Output the (x, y) coordinate of the center of the cell containing the given text.  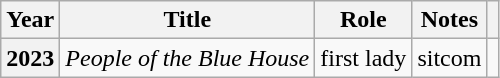
Year (30, 20)
Role (364, 20)
sitcom (450, 58)
Title (188, 20)
first lady (364, 58)
2023 (30, 58)
Notes (450, 20)
People of the Blue House (188, 58)
